From the cell containing the given text, extract its center point as (X, Y) coordinate. 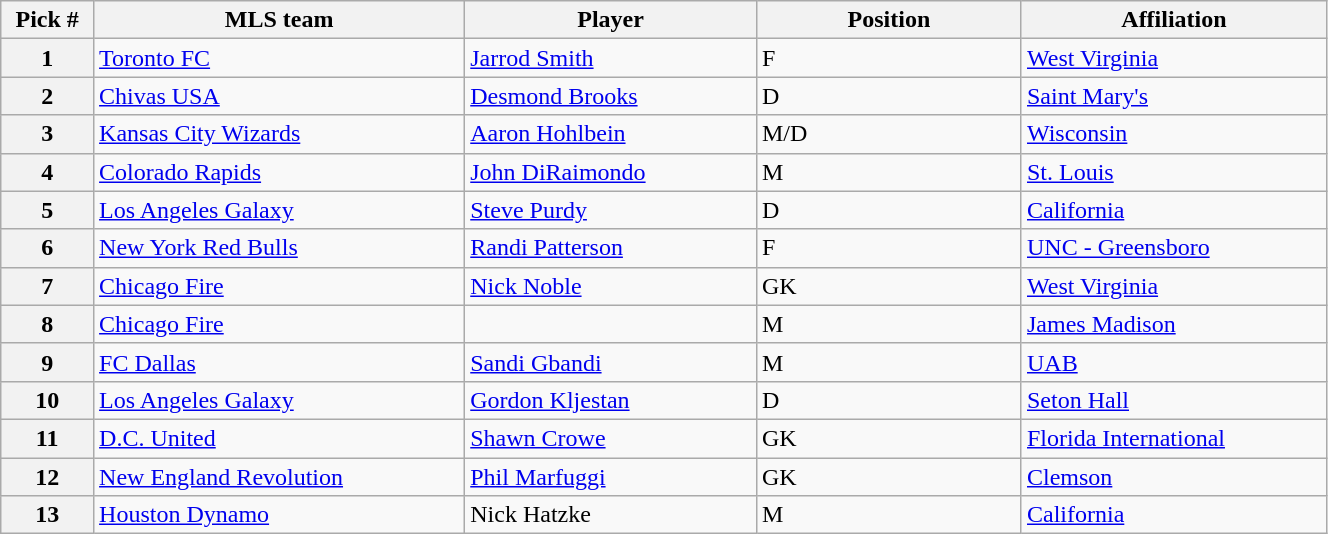
UAB (1174, 362)
Jarrod Smith (611, 58)
4 (48, 172)
FC Dallas (280, 362)
Randi Patterson (611, 248)
Nick Noble (611, 286)
8 (48, 324)
Clemson (1174, 477)
UNC - Greensboro (1174, 248)
6 (48, 248)
John DiRaimondo (611, 172)
Wisconsin (1174, 134)
7 (48, 286)
Chivas USA (280, 96)
Saint Mary's (1174, 96)
Steve Purdy (611, 210)
Player (611, 20)
2 (48, 96)
Colorado Rapids (280, 172)
Florida International (1174, 438)
Desmond Brooks (611, 96)
New England Revolution (280, 477)
Aaron Hohlbein (611, 134)
St. Louis (1174, 172)
Phil Marfuggi (611, 477)
10 (48, 400)
Shawn Crowe (611, 438)
Pick # (48, 20)
13 (48, 515)
M/D (888, 134)
Seton Hall (1174, 400)
Gordon Kljestan (611, 400)
New York Red Bulls (280, 248)
11 (48, 438)
3 (48, 134)
Toronto FC (280, 58)
Nick Hatzke (611, 515)
James Madison (1174, 324)
Sandi Gbandi (611, 362)
Position (888, 20)
12 (48, 477)
Houston Dynamo (280, 515)
MLS team (280, 20)
5 (48, 210)
1 (48, 58)
Kansas City Wizards (280, 134)
Affiliation (1174, 20)
D.C. United (280, 438)
9 (48, 362)
